Return the [x, y] coordinate for the center point of the cell that contains the specified text.  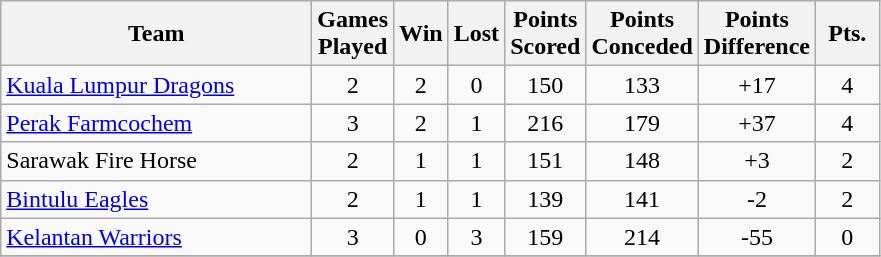
150 [546, 85]
-2 [756, 199]
151 [546, 161]
Bintulu Eagles [156, 199]
141 [642, 199]
133 [642, 85]
Points Difference [756, 34]
Points Scored [546, 34]
Sarawak Fire Horse [156, 161]
159 [546, 237]
Lost [476, 34]
+37 [756, 123]
179 [642, 123]
Perak Farmcochem [156, 123]
Games Played [353, 34]
+17 [756, 85]
Kelantan Warriors [156, 237]
148 [642, 161]
214 [642, 237]
139 [546, 199]
216 [546, 123]
Pts. [848, 34]
Win [422, 34]
Team [156, 34]
+3 [756, 161]
Kuala Lumpur Dragons [156, 85]
-55 [756, 237]
Points Conceded [642, 34]
